Provide the [X, Y] coordinate of the cell's center where the given text is located.  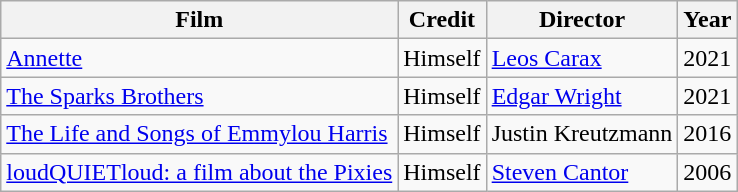
The Life and Songs of Emmylou Harris [200, 134]
Director [582, 20]
Credit [442, 20]
Film [200, 20]
Edgar Wright [582, 96]
Justin Kreutzmann [582, 134]
2006 [708, 172]
Year [708, 20]
2016 [708, 134]
loudQUIETloud: a film about the Pixies [200, 172]
Annette [200, 58]
Steven Cantor [582, 172]
The Sparks Brothers [200, 96]
Leos Carax [582, 58]
